Identify which cell holds the provided text, then report its (X, Y) central coordinate. 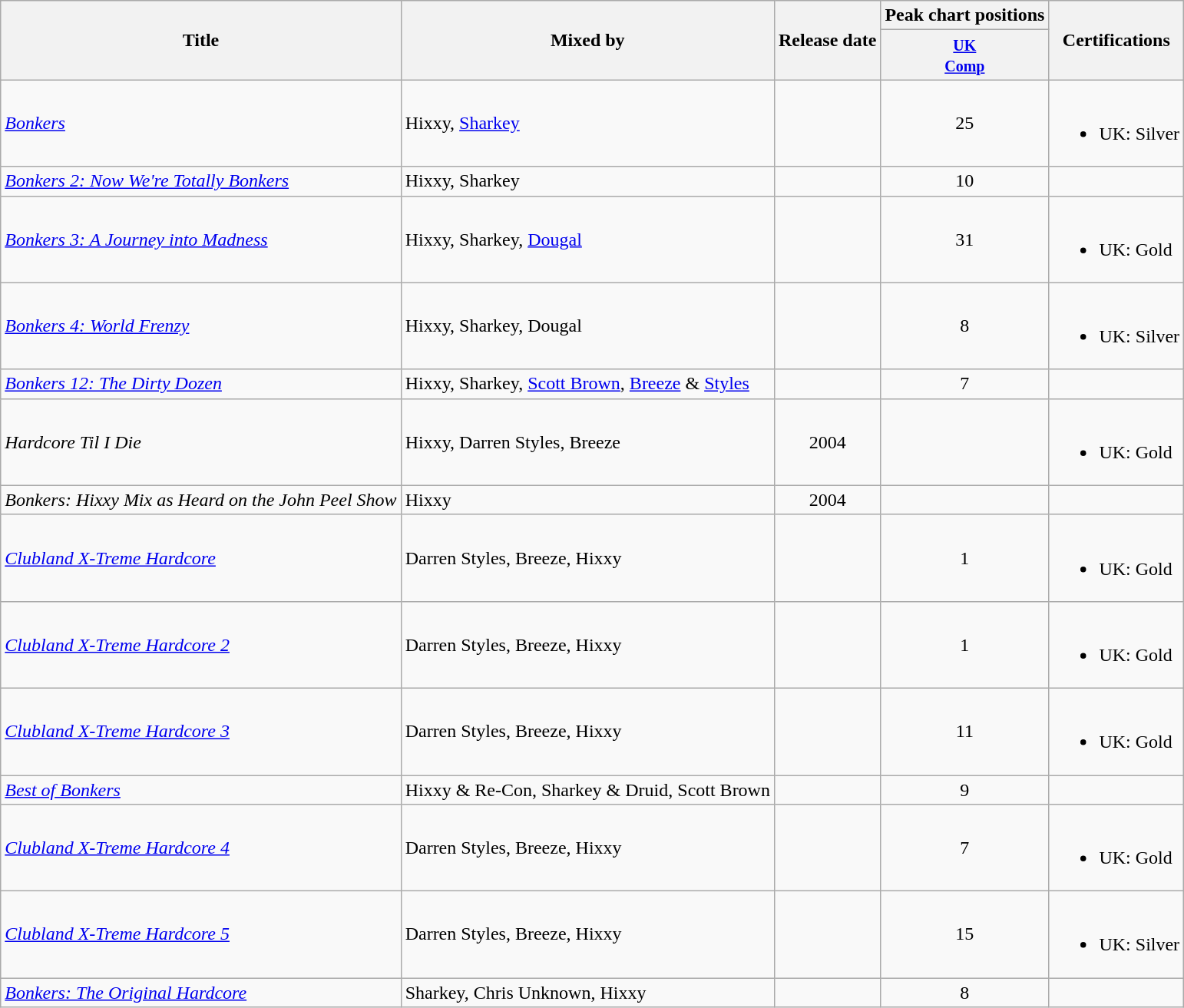
25 (964, 123)
Bonkers: The Original Hardcore (201, 993)
Hardcore Til I Die (201, 442)
Sharkey, Chris Unknown, Hixxy (587, 993)
Clubland X-Treme Hardcore 4 (201, 848)
9 (964, 790)
10 (964, 181)
Bonkers (201, 123)
31 (964, 240)
Bonkers 3: A Journey into Madness (201, 240)
Hixxy & Re-Con, Sharkey & Druid, Scott Brown (587, 790)
UK Comp (964, 55)
Hixxy (587, 500)
Bonkers 2: Now We're Totally Bonkers (201, 181)
Peak chart positions (964, 15)
Clubland X-Treme Hardcore 3 (201, 731)
Mixed by (587, 40)
Bonkers 4: World Frenzy (201, 326)
Release date (827, 40)
Best of Bonkers (201, 790)
Clubland X-Treme Hardcore 5 (201, 935)
Hixxy, Sharkey, Scott Brown, Breeze & Styles (587, 384)
Title (201, 40)
Clubland X-Treme Hardcore 2 (201, 645)
Bonkers: Hixxy Mix as Heard on the John Peel Show (201, 500)
15 (964, 935)
Hixxy, Darren Styles, Breeze (587, 442)
Clubland X-Treme Hardcore (201, 557)
Certifications (1116, 40)
11 (964, 731)
Bonkers 12: The Dirty Dozen (201, 384)
